Identify which cell holds the provided text, then report its (X, Y) central coordinate. 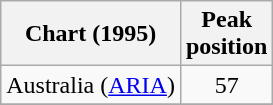
Peakposition (226, 34)
57 (226, 85)
Australia (ARIA) (91, 85)
Chart (1995) (91, 34)
